Provide the [x, y] coordinate of the cell's center where the given text is located.  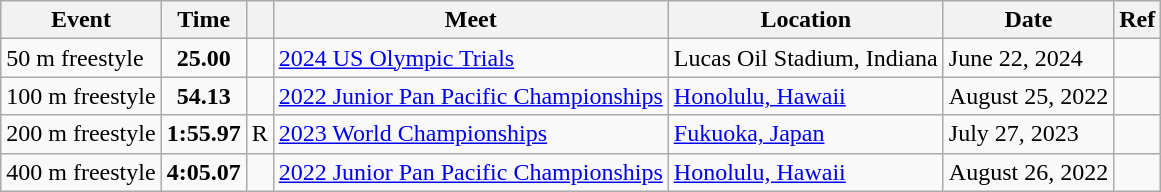
Fukuoka, Japan [806, 134]
100 m freestyle [81, 96]
Ref [1138, 20]
Location [806, 20]
Event [81, 20]
June 22, 2024 [1028, 58]
R [260, 134]
54.13 [204, 96]
July 27, 2023 [1028, 134]
August 25, 2022 [1028, 96]
August 26, 2022 [1028, 172]
Meet [470, 20]
25.00 [204, 58]
Time [204, 20]
200 m freestyle [81, 134]
50 m freestyle [81, 58]
4:05.07 [204, 172]
Date [1028, 20]
Lucas Oil Stadium, Indiana [806, 58]
2023 World Championships [470, 134]
1:55.97 [204, 134]
400 m freestyle [81, 172]
2024 US Olympic Trials [470, 58]
